Find where the given text appears and provide that cell's center as [X, Y] coordinate. 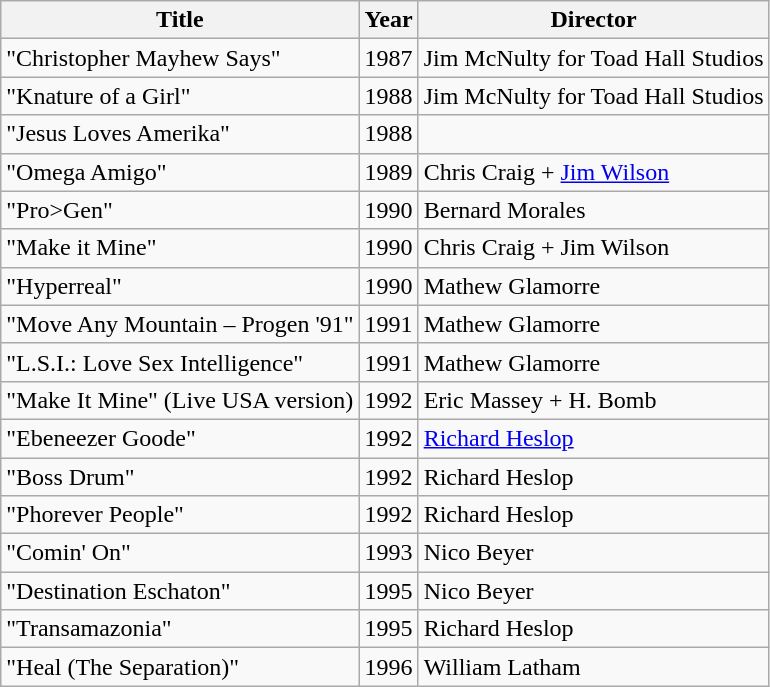
"Ebeneezer Goode" [180, 438]
"Make It Mine" (Live USA version) [180, 400]
"Knature of a Girl" [180, 96]
"Pro>Gen" [180, 210]
"Boss Drum" [180, 477]
Bernard Morales [594, 210]
"Transamazonia" [180, 629]
Year [388, 20]
1996 [388, 667]
1993 [388, 553]
Eric Massey + H. Bomb [594, 400]
Title [180, 20]
William Latham [594, 667]
"Destination Eschaton" [180, 591]
"Comin' On" [180, 553]
Director [594, 20]
1987 [388, 58]
"Christopher Mayhew Says" [180, 58]
"Hyperreal" [180, 286]
"Jesus Loves Amerika" [180, 134]
"Omega Amigo" [180, 172]
"L.S.I.: Love Sex Intelligence" [180, 362]
"Phorever People" [180, 515]
1989 [388, 172]
"Move Any Mountain – Progen '91" [180, 324]
"Heal (The Separation)" [180, 667]
"Make it Mine" [180, 248]
